Identify which cell holds the provided text, then report its (X, Y) central coordinate. 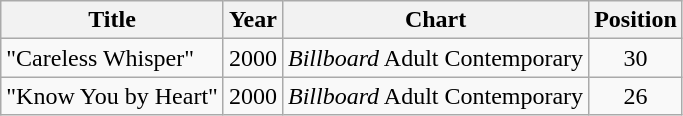
Position (636, 20)
"Know You by Heart" (112, 96)
"Careless Whisper" (112, 58)
Year (252, 20)
Chart (435, 20)
30 (636, 58)
26 (636, 96)
Title (112, 20)
